Scan for the cell matching the given text and deliver its [x, y] coordinate at center. 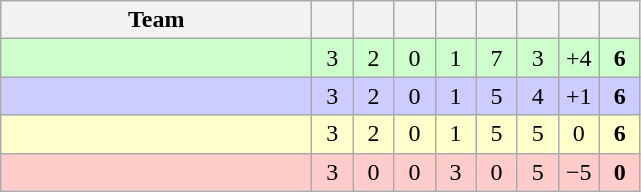
−5 [578, 172]
7 [496, 58]
+4 [578, 58]
+1 [578, 96]
4 [538, 96]
Team [156, 20]
